Detect which cell encompasses the target text, then output its [x, y] center coordinate. 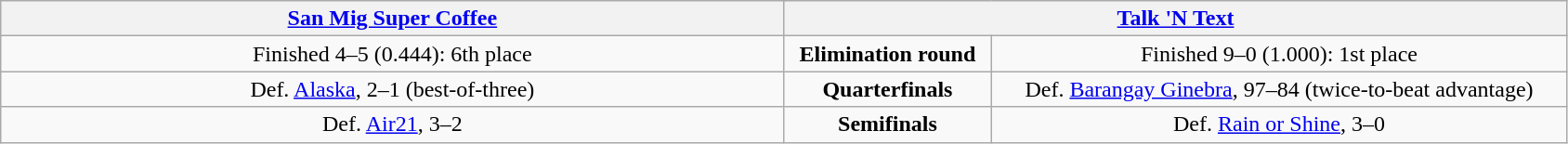
Def. Alaska, 2–1 (best-of-three) [392, 89]
Semifinals [888, 124]
Quarterfinals [888, 89]
Finished 9–0 (1.000): 1st place [1279, 54]
Talk 'N Text [1176, 19]
Elimination round [888, 54]
Finished 4–5 (0.444): 6th place [392, 54]
Def. Rain or Shine, 3–0 [1279, 124]
Def. Barangay Ginebra, 97–84 (twice-to-beat advantage) [1279, 89]
Def. Air21, 3–2 [392, 124]
San Mig Super Coffee [392, 19]
